Determine the [x, y] coordinate at the center of the cell enclosing the given text.  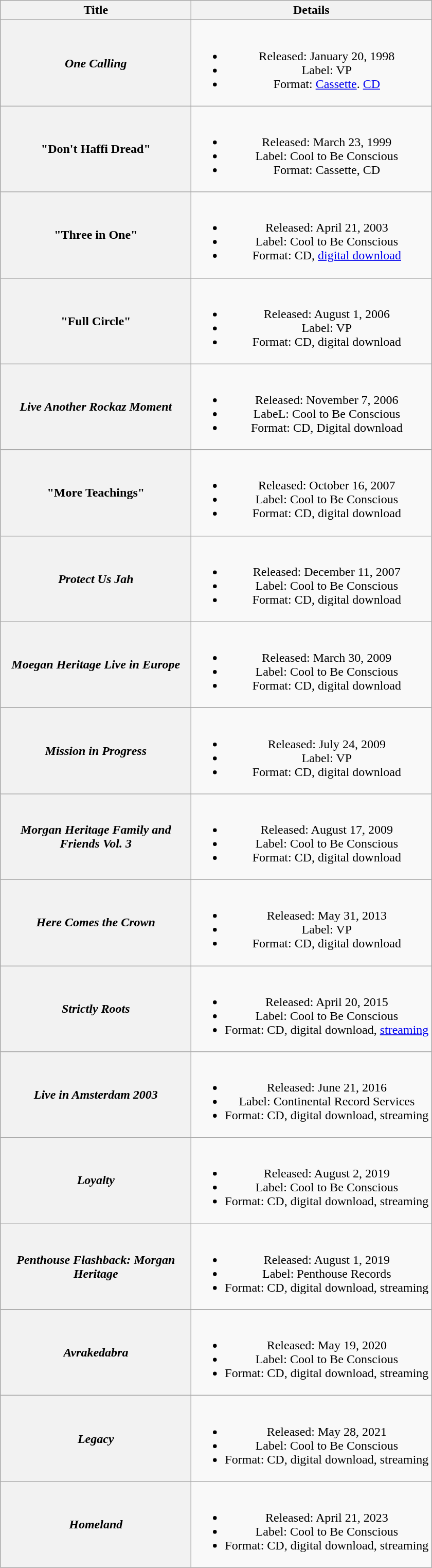
Morgan Heritage Family and Friends Vol. 3 [96, 837]
Released: August 17, 2009Label: Cool to Be ConsciousFormat: CD, digital download [312, 837]
Released: March 23, 1999Label: Cool to Be ConsciousFormat: Cassette, CD [312, 149]
Released: May 19, 2020Label: Cool to Be ConsciousFormat: CD, digital download, streaming [312, 1352]
Released: November 7, 2006LabeL: Cool to Be ConsciousFormat: CD, Digital download [312, 407]
Released: May 31, 2013Label: VPFormat: CD, digital download [312, 922]
One Calling [96, 63]
Released: July 24, 2009Label: VPFormat: CD, digital download [312, 750]
Released: March 30, 2009Label: Cool to Be ConsciousFormat: CD, digital download [312, 665]
Released: October 16, 2007Label: Cool to Be ConsciousFormat: CD, digital download [312, 493]
Released: June 21, 2016Label: Continental Record ServicesFormat: CD, digital download, streaming [312, 1095]
Released: August 1, 2019Label: Penthouse RecordsFormat: CD, digital download, streaming [312, 1267]
Live Another Rockaz Moment [96, 407]
Released: January 20, 1998Label: VPFormat: Cassette. CD [312, 63]
Released: December 11, 2007Label: Cool to Be ConsciousFormat: CD, digital download [312, 578]
Released: May 28, 2021Label: Cool to Be ConsciousFormat: CD, digital download, streaming [312, 1439]
Mission in Progress [96, 750]
Title [96, 10]
Released: April 21, 2003Label: Cool to Be ConsciousFormat: CD, digital download [312, 235]
"Full Circle" [96, 321]
Loyalty [96, 1181]
Released: August 1, 2006Label: VPFormat: CD, digital download [312, 321]
Live in Amsterdam 2003 [96, 1095]
Details [312, 10]
Legacy [96, 1439]
Released: April 20, 2015Label: Cool to Be ConsciousFormat: CD, digital download, streaming [312, 1009]
"Three in One" [96, 235]
Homeland [96, 1524]
Protect Us Jah [96, 578]
"More Teachings" [96, 493]
"Don't Haffi Dread" [96, 149]
Moegan Heritage Live in Europe [96, 665]
Penthouse Flashback: Morgan Heritage [96, 1267]
Strictly Roots [96, 1009]
Released: August 2, 2019Label: Cool to Be ConsciousFormat: CD, digital download, streaming [312, 1181]
Here Comes the Crown [96, 922]
Avrakedabra [96, 1352]
Released: April 21, 2023Label: Cool to Be ConsciousFormat: CD, digital download, streaming [312, 1524]
